Extract the (x, y) coordinate from the center of the cell holding the provided text.  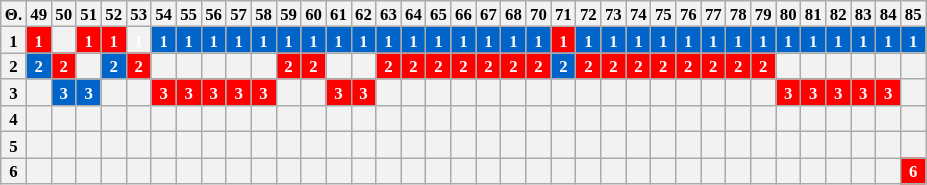
49 (38, 14)
55 (188, 14)
83 (864, 14)
77 (714, 14)
52 (114, 14)
84 (888, 14)
53 (138, 14)
57 (238, 14)
85 (914, 14)
66 (464, 14)
Θ. (14, 14)
72 (588, 14)
65 (438, 14)
51 (88, 14)
58 (264, 14)
61 (338, 14)
79 (764, 14)
4 (14, 119)
62 (364, 14)
74 (638, 14)
80 (788, 14)
67 (488, 14)
78 (738, 14)
54 (164, 14)
73 (614, 14)
76 (688, 14)
70 (538, 14)
71 (564, 14)
63 (388, 14)
50 (64, 14)
82 (838, 14)
64 (414, 14)
75 (664, 14)
60 (314, 14)
56 (214, 14)
81 (814, 14)
68 (514, 14)
59 (288, 14)
5 (14, 145)
